Return the [x, y] coordinate for the center point of the cell that contains the specified text.  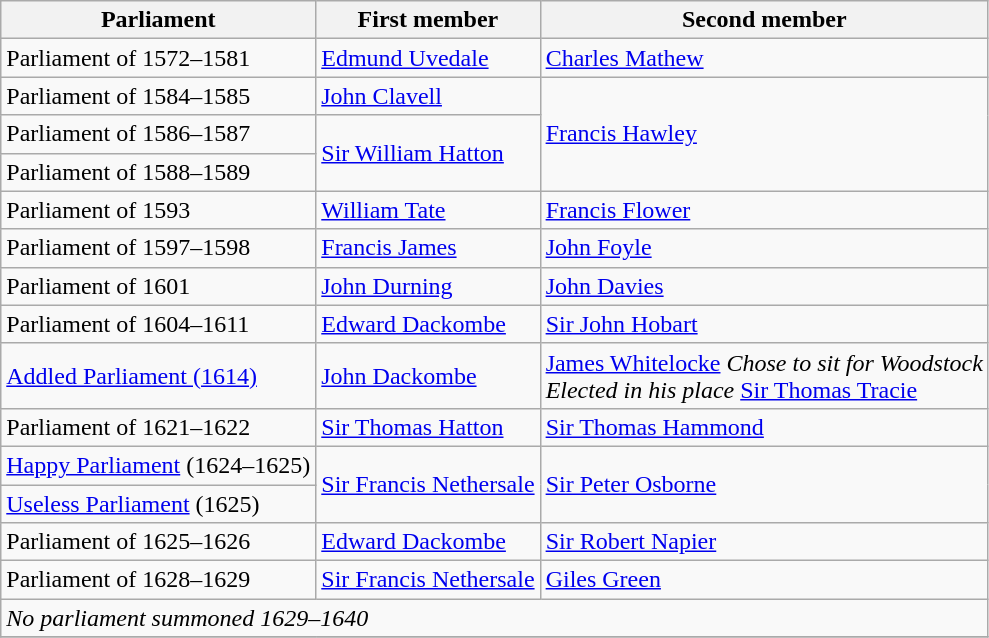
Parliament of 1588–1589 [158, 172]
Parliament [158, 20]
Edmund Uvedale [428, 58]
Parliament of 1628–1629 [158, 580]
Sir Thomas Hammond [764, 427]
Useless Parliament (1625) [158, 503]
Happy Parliament (1624–1625) [158, 465]
William Tate [428, 210]
Parliament of 1601 [158, 286]
John Davies [764, 286]
Parliament of 1625–1626 [158, 542]
Parliament of 1584–1585 [158, 96]
Sir Robert Napier [764, 542]
Francis Flower [764, 210]
Parliament of 1572–1581 [158, 58]
James Whitelocke Chose to sit for WoodstockElected in his place Sir Thomas Tracie [764, 376]
John Clavell [428, 96]
Sir Thomas Hatton [428, 427]
Sir William Hatton [428, 153]
Charles Mathew [764, 58]
Francis Hawley [764, 134]
Sir Peter Osborne [764, 484]
Giles Green [764, 580]
John Durning [428, 286]
Addled Parliament (1614) [158, 376]
Parliament of 1586–1587 [158, 134]
John Dackombe [428, 376]
John Foyle [764, 248]
Second member [764, 20]
No parliament summoned 1629–1640 [495, 618]
Parliament of 1604–1611 [158, 324]
Parliament of 1593 [158, 210]
Parliament of 1621–1622 [158, 427]
Sir John Hobart [764, 324]
Francis James [428, 248]
Parliament of 1597–1598 [158, 248]
First member [428, 20]
